Detect which cell encompasses the target text, then output its [X, Y] center coordinate. 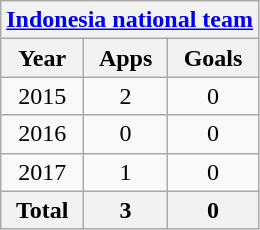
3 [126, 210]
2016 [42, 134]
1 [126, 172]
Apps [126, 58]
Year [42, 58]
2015 [42, 96]
Goals [214, 58]
Indonesia national team [130, 20]
2017 [42, 172]
Total [42, 210]
2 [126, 96]
